Find where the given text appears and provide that cell's center as [X, Y] coordinate. 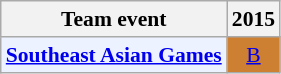
B [254, 55]
2015 [254, 19]
Team event [114, 19]
Southeast Asian Games [114, 55]
